Return [x, y] of the center of cell containing provided text 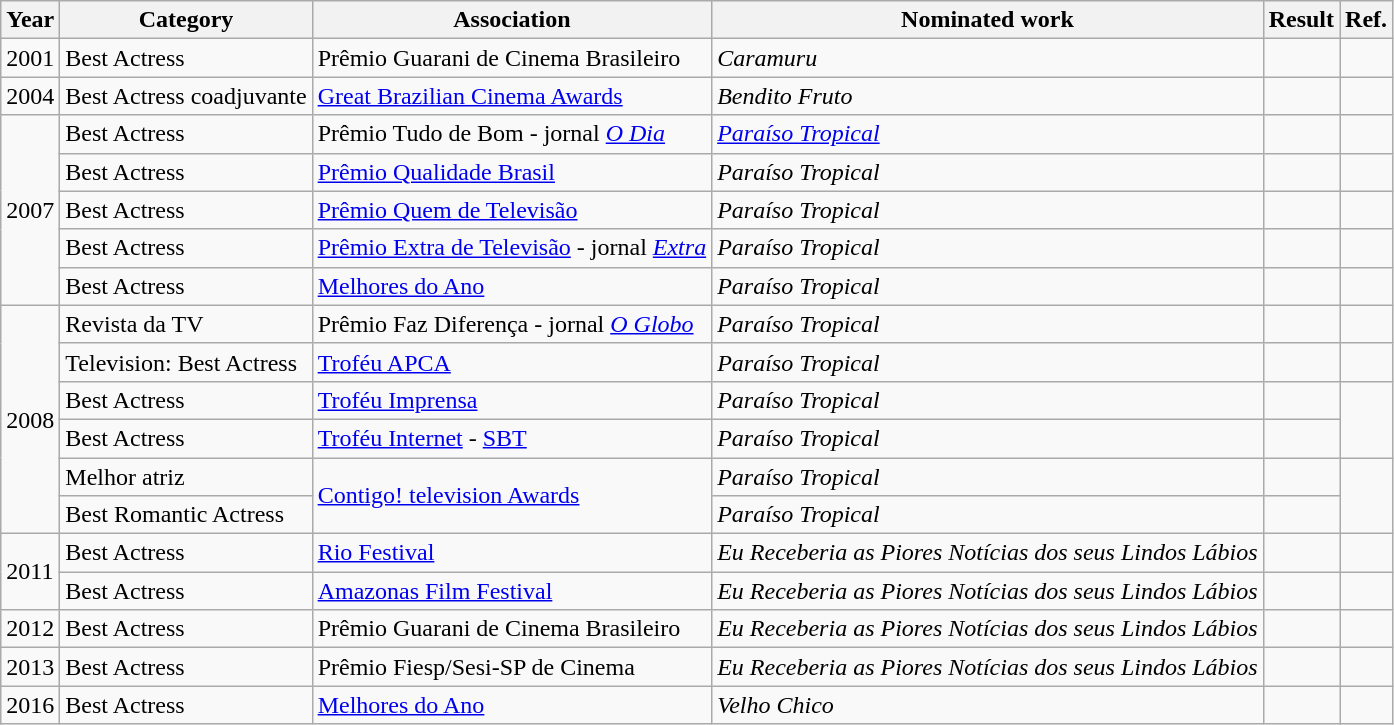
2011 [30, 572]
Caramuru [988, 58]
2007 [30, 210]
Contigo! television Awards [512, 496]
2016 [30, 705]
Melhor atriz [186, 477]
2008 [30, 419]
Best Romantic Actress [186, 515]
Prêmio Quem de Televisão [512, 210]
Troféu Imprensa [512, 400]
Troféu Internet - SBT [512, 438]
Amazonas Film Festival [512, 591]
Troféu APCA [512, 362]
Bendito Fruto [988, 96]
Prêmio Tudo de Bom - jornal O Dia [512, 134]
Prêmio Fiesp/Sesi-SP de Cinema [512, 667]
2013 [30, 667]
Nominated work [988, 20]
Television: Best Actress [186, 362]
Rio Festival [512, 553]
Prêmio Faz Diferença - jornal O Globo [512, 324]
Revista da TV [186, 324]
2012 [30, 629]
Prêmio Extra de Televisão - jornal Extra [512, 248]
Prêmio Qualidade Brasil [512, 172]
2004 [30, 96]
Ref. [1366, 20]
Category [186, 20]
Year [30, 20]
Association [512, 20]
Result [1301, 20]
2001 [30, 58]
Velho Chico [988, 705]
Best Actress coadjuvante [186, 96]
Great Brazilian Cinema Awards [512, 96]
